For the text-containing cell, return its midpoint in [X, Y] coordinate format. 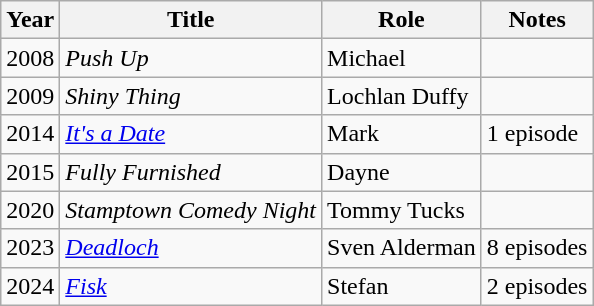
Year [30, 20]
Sven Alderman [402, 248]
Lochlan Duffy [402, 96]
Fully Furnished [191, 172]
Michael [402, 58]
Deadloch [191, 248]
Role [402, 20]
Notes [537, 20]
2 episodes [537, 286]
Stamptown Comedy Night [191, 210]
2020 [30, 210]
Mark [402, 134]
Dayne [402, 172]
8 episodes [537, 248]
Tommy Tucks [402, 210]
2009 [30, 96]
Stefan [402, 286]
Push Up [191, 58]
2024 [30, 286]
Title [191, 20]
Shiny Thing [191, 96]
2014 [30, 134]
2023 [30, 248]
2008 [30, 58]
It's a Date [191, 134]
2015 [30, 172]
Fisk [191, 286]
1 episode [537, 134]
